Return the (x, y) coordinate for the center point of the cell that contains the specified text.  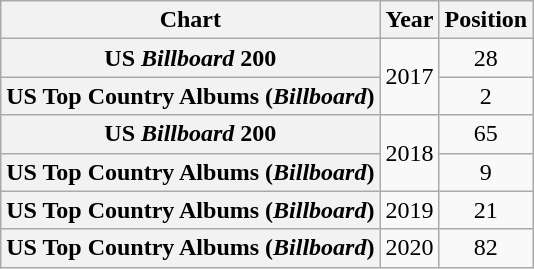
21 (486, 210)
9 (486, 172)
82 (486, 248)
Year (410, 20)
2 (486, 96)
Position (486, 20)
28 (486, 58)
2017 (410, 77)
65 (486, 134)
2018 (410, 153)
2019 (410, 210)
2020 (410, 248)
Chart (190, 20)
